Search for the cell housing the specified text and yield its (X, Y) center coordinate. 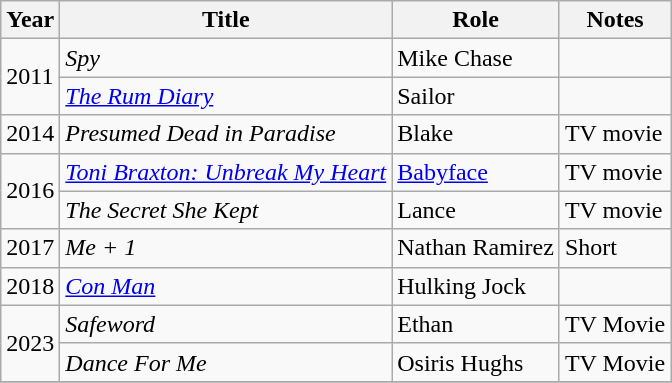
The Secret She Kept (226, 210)
Toni Braxton: Unbreak My Heart (226, 172)
Con Man (226, 286)
2018 (30, 286)
Nathan Ramirez (476, 248)
Role (476, 20)
Babyface (476, 172)
Blake (476, 134)
Mike Chase (476, 58)
Ethan (476, 324)
Presumed Dead in Paradise (226, 134)
2016 (30, 191)
Short (614, 248)
2017 (30, 248)
2023 (30, 343)
2014 (30, 134)
Spy (226, 58)
Osiris Hughs (476, 362)
Sailor (476, 96)
Dance For Me (226, 362)
The Rum Diary (226, 96)
Title (226, 20)
Hulking Jock (476, 286)
2011 (30, 77)
Lance (476, 210)
Year (30, 20)
Notes (614, 20)
Me + 1 (226, 248)
Safeword (226, 324)
